For the text-containing cell, return its midpoint in [X, Y] coordinate format. 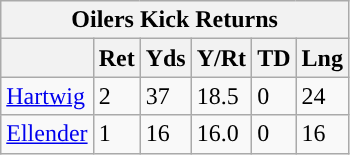
Yds [166, 58]
16.0 [221, 134]
Ret [116, 58]
1 [116, 134]
Ellender [47, 134]
2 [116, 96]
24 [322, 96]
Lng [322, 58]
TD [274, 58]
Y/Rt [221, 58]
Hartwig [47, 96]
18.5 [221, 96]
Oilers Kick Returns [175, 20]
37 [166, 96]
